For the text-containing cell, return its midpoint in [x, y] coordinate format. 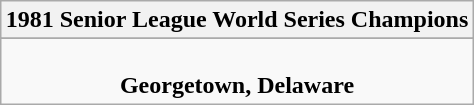
1981 Senior League World Series Champions [237, 20]
Georgetown, Delaware [237, 72]
